Locate the cell with the specified text and output its [X, Y] center coordinate. 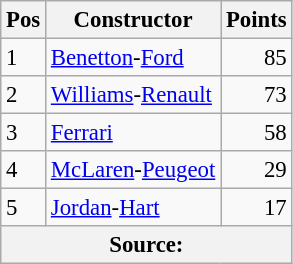
Ferrari [134, 133]
17 [256, 208]
Williams-Renault [134, 95]
Constructor [134, 20]
Points [256, 20]
58 [256, 133]
3 [24, 133]
Jordan-Hart [134, 208]
2 [24, 95]
29 [256, 170]
1 [24, 58]
Benetton-Ford [134, 58]
4 [24, 170]
McLaren-Peugeot [134, 170]
Source: [146, 245]
73 [256, 95]
Pos [24, 20]
85 [256, 58]
5 [24, 208]
